From the cell containing the given text, extract its center point as (x, y) coordinate. 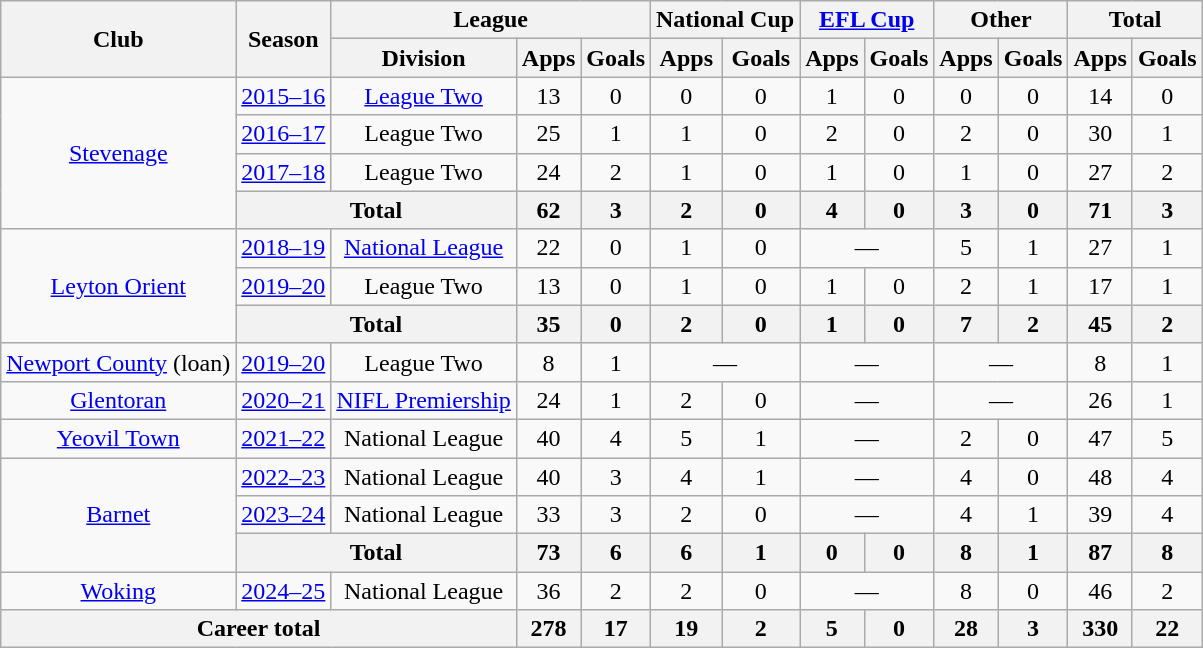
35 (548, 324)
71 (1100, 210)
Leyton Orient (118, 286)
25 (548, 134)
Club (118, 39)
Glentoran (118, 400)
EFL Cup (867, 20)
Woking (118, 591)
Stevenage (118, 153)
62 (548, 210)
19 (687, 629)
7 (966, 324)
2016–17 (284, 134)
Newport County (loan) (118, 362)
2024–25 (284, 591)
28 (966, 629)
Season (284, 39)
45 (1100, 324)
47 (1100, 438)
Barnet (118, 515)
2018–19 (284, 248)
46 (1100, 591)
2023–24 (284, 515)
Career total (259, 629)
NIFL Premiership (424, 400)
87 (1100, 553)
30 (1100, 134)
2022–23 (284, 477)
National Cup (726, 20)
36 (548, 591)
2015–16 (284, 96)
73 (548, 553)
48 (1100, 477)
Other (1001, 20)
39 (1100, 515)
278 (548, 629)
14 (1100, 96)
26 (1100, 400)
2017–18 (284, 172)
Yeovil Town (118, 438)
Division (424, 58)
33 (548, 515)
330 (1100, 629)
League (491, 20)
2020–21 (284, 400)
2021–22 (284, 438)
